Search for the cell housing the specified text and yield its (x, y) center coordinate. 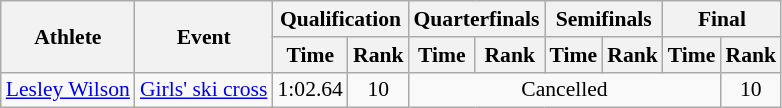
Final (722, 19)
Quarterfinals (477, 19)
Semifinals (604, 19)
1:02.64 (310, 90)
Girls' ski cross (204, 90)
Athlete (68, 36)
Cancelled (565, 90)
Event (204, 36)
Qualification (340, 19)
Lesley Wilson (68, 90)
